Locate the cell with the specified text and output its [x, y] center coordinate. 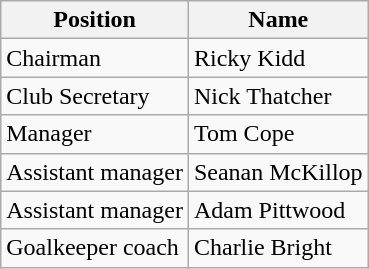
Charlie Bright [278, 248]
Goalkeeper coach [95, 248]
Chairman [95, 58]
Ricky Kidd [278, 58]
Seanan McKillop [278, 172]
Adam Pittwood [278, 210]
Manager [95, 134]
Tom Cope [278, 134]
Name [278, 20]
Position [95, 20]
Club Secretary [95, 96]
Nick Thatcher [278, 96]
